Identify which cell holds the provided text, then report its (x, y) central coordinate. 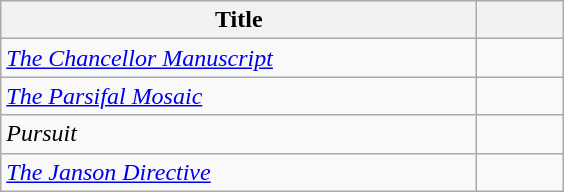
Title (239, 20)
The Parsifal Mosaic (239, 96)
Pursuit (239, 134)
The Chancellor Manuscript (239, 58)
The Janson Directive (239, 172)
